Search for the cell housing the specified text and yield its (x, y) center coordinate. 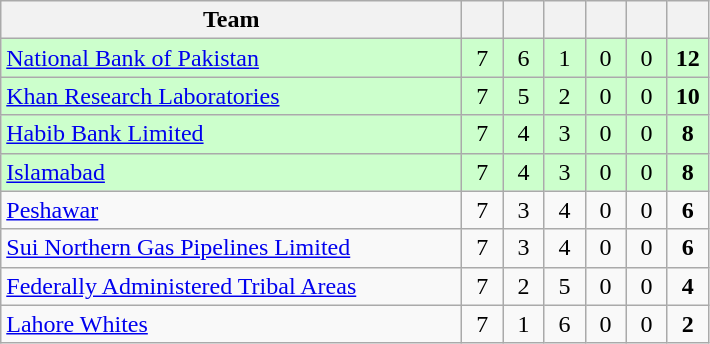
Habib Bank Limited (232, 134)
Federally Administered Tribal Areas (232, 286)
Team (232, 20)
National Bank of Pakistan (232, 58)
Sui Northern Gas Pipelines Limited (232, 248)
Khan Research Laboratories (232, 96)
Islamabad (232, 172)
10 (688, 96)
12 (688, 58)
Lahore Whites (232, 324)
Peshawar (232, 210)
